Locate the cell with the specified text and output its [X, Y] center coordinate. 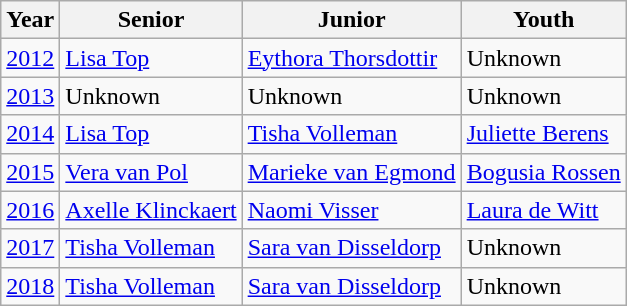
Naomi Visser [352, 210]
Eythora Thorsdottir [352, 58]
2014 [30, 134]
Youth [544, 20]
2017 [30, 248]
Senior [151, 20]
Juliette Berens [544, 134]
2012 [30, 58]
Year [30, 20]
2018 [30, 286]
2013 [30, 96]
Laura de Witt [544, 210]
Vera van Pol [151, 172]
2015 [30, 172]
2016 [30, 210]
Marieke van Egmond [352, 172]
Bogusia Rossen [544, 172]
Junior [352, 20]
Axelle Klinckaert [151, 210]
